From the cell containing the given text, extract its center point as [X, Y] coordinate. 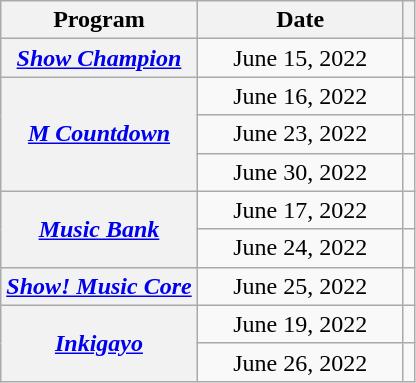
Date [300, 20]
Program [99, 20]
Show Champion [99, 58]
June 30, 2022 [300, 172]
June 19, 2022 [300, 324]
June 15, 2022 [300, 58]
Inkigayo [99, 343]
June 25, 2022 [300, 286]
June 17, 2022 [300, 210]
June 16, 2022 [300, 96]
Music Bank [99, 229]
June 26, 2022 [300, 362]
June 23, 2022 [300, 134]
M Countdown [99, 134]
Show! Music Core [99, 286]
June 24, 2022 [300, 248]
